Find where the given text appears and provide that cell's center as [X, Y] coordinate. 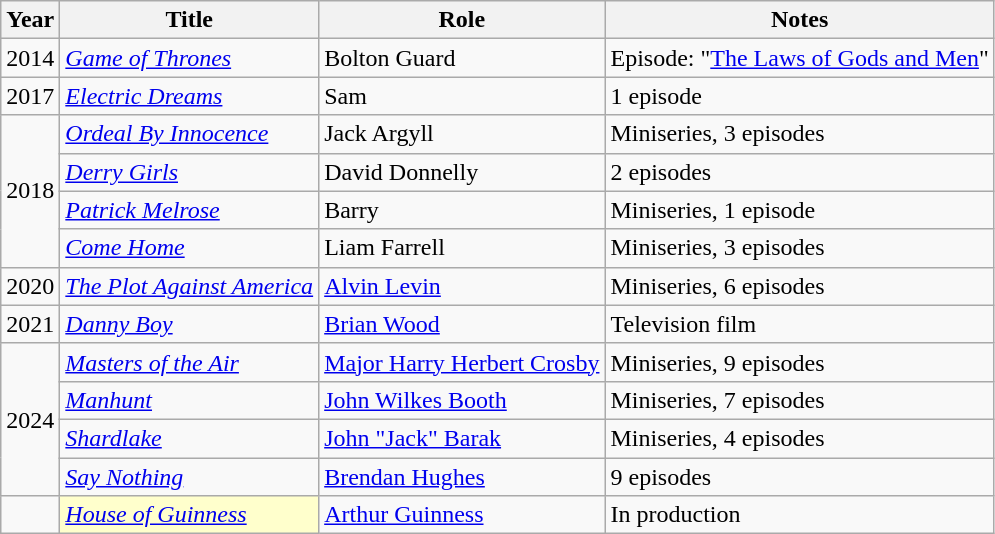
Barry [462, 210]
Derry Girls [190, 172]
2017 [30, 96]
In production [800, 515]
2024 [30, 419]
Major Harry Herbert Crosby [462, 362]
John Wilkes Booth [462, 400]
Game of Thrones [190, 58]
Alvin Levin [462, 286]
Notes [800, 20]
John "Jack" Barak [462, 438]
Liam Farrell [462, 248]
Miniseries, 7 episodes [800, 400]
Masters of the Air [190, 362]
2018 [30, 191]
Miniseries, 6 episodes [800, 286]
2021 [30, 324]
Miniseries, 1 episode [800, 210]
2 episodes [800, 172]
Brendan Hughes [462, 477]
The Plot Against America [190, 286]
Manhunt [190, 400]
1 episode [800, 96]
Arthur Guinness [462, 515]
David Donnelly [462, 172]
Danny Boy [190, 324]
Year [30, 20]
2014 [30, 58]
Jack Argyll [462, 134]
Title [190, 20]
Role [462, 20]
Patrick Melrose [190, 210]
House of Guinness [190, 515]
Sam [462, 96]
Television film [800, 324]
2020 [30, 286]
Say Nothing [190, 477]
9 episodes [800, 477]
Come Home [190, 248]
Ordeal By Innocence [190, 134]
Miniseries, 9 episodes [800, 362]
Episode: "The Laws of Gods and Men" [800, 58]
Electric Dreams [190, 96]
Miniseries, 4 episodes [800, 438]
Shardlake [190, 438]
Bolton Guard [462, 58]
Brian Wood [462, 324]
